Output the (x, y) coordinate of the center of the cell containing the given text.  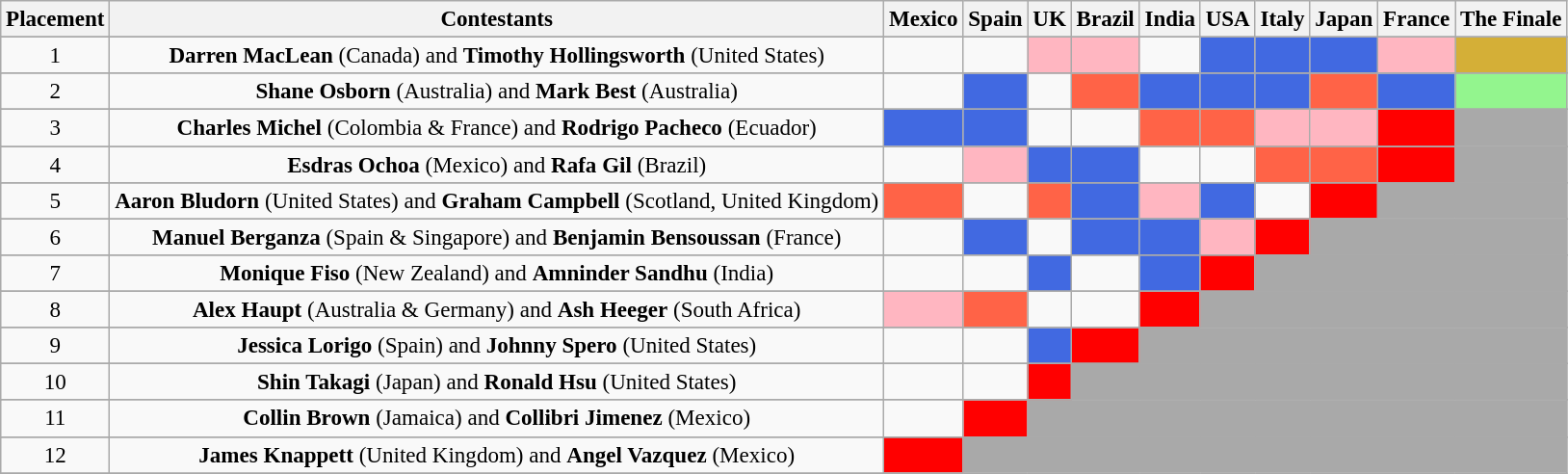
Monique Fiso (New Zealand) and Amninder Sandhu (India) (497, 274)
James Knappett (United Kingdom) and Angel Vazquez (Mexico) (497, 455)
7 (56, 274)
Esdras Ochoa (Mexico) and Rafa Gil (Brazil) (497, 165)
Manuel Berganza (Spain & Singapore) and Benjamin Bensoussan (France) (497, 237)
Alex Haupt (Australia & Germany) and Ash Heeger (South Africa) (497, 310)
10 (56, 382)
Charles Michel (Colombia & France) and Rodrigo Pacheco (Ecuador) (497, 128)
2 (56, 92)
9 (56, 346)
Shin Takagi (Japan) and Ronald Hsu (United States) (497, 382)
8 (56, 310)
1 (56, 56)
The Finale (1511, 19)
11 (56, 419)
Jessica Lorigo (Spain) and Johnny Spero (United States) (497, 346)
Italy (1283, 19)
Collin Brown (Jamaica) and Collibri Jimenez (Mexico) (497, 419)
Brazil (1106, 19)
Darren MacLean (Canada) and Timothy Hollingsworth (United States) (497, 56)
Spain (996, 19)
Japan (1345, 19)
4 (56, 165)
3 (56, 128)
Aaron Bludorn (United States) and Graham Campbell (Scotland, United Kingdom) (497, 201)
Placement (56, 19)
Contestants (497, 19)
6 (56, 237)
USA (1227, 19)
Shane Osborn (Australia) and Mark Best (Australia) (497, 92)
12 (56, 455)
5 (56, 201)
India (1169, 19)
UK (1050, 19)
France (1417, 19)
Mexico (924, 19)
